Locate the cell with the specified text and output its (x, y) center coordinate. 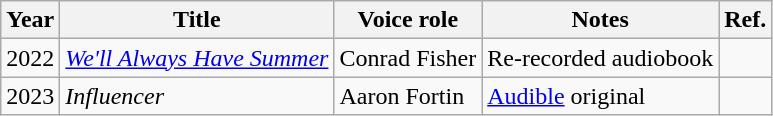
Notes (600, 20)
2023 (30, 96)
Voice role (408, 20)
We'll Always Have Summer (197, 58)
Year (30, 20)
Re-recorded audiobook (600, 58)
2022 (30, 58)
Ref. (746, 20)
Title (197, 20)
Aaron Fortin (408, 96)
Audible original (600, 96)
Influencer (197, 96)
Conrad Fisher (408, 58)
